Provide the (X, Y) coordinate of the cell's center where the given text is located.  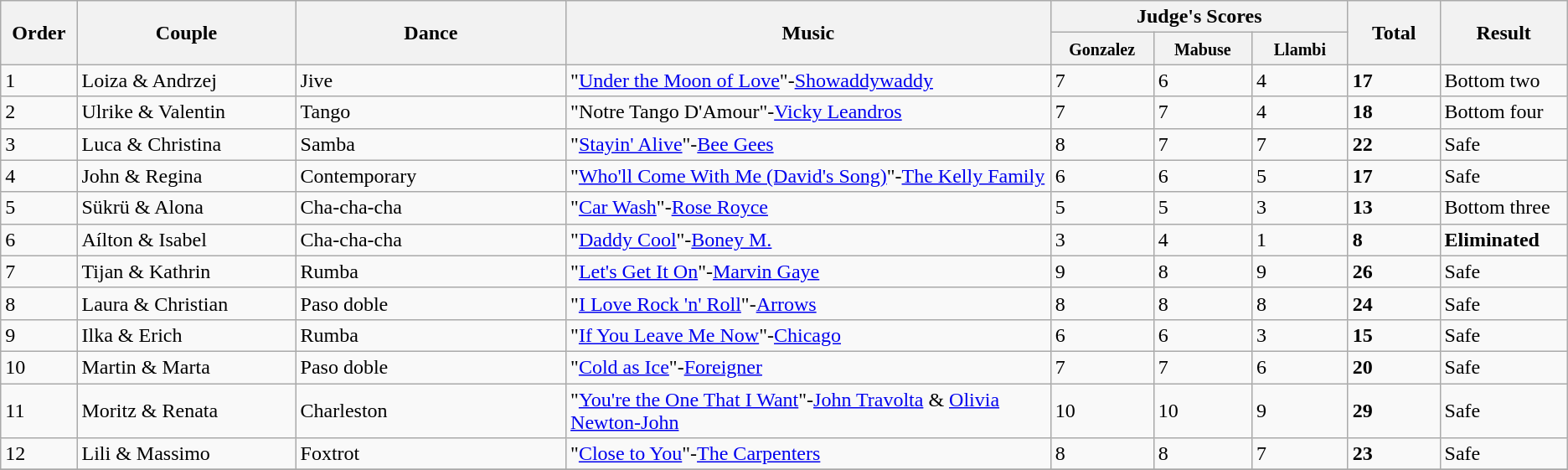
Tijan & Kathrin (186, 271)
Martin & Marta (186, 367)
Lili & Massimo (186, 454)
Tango (431, 112)
"I Love Rock 'n' Roll"-Arrows (809, 303)
Ilka & Erich (186, 335)
Luca & Christina (186, 144)
Result (1504, 33)
Moritz & Renata (186, 411)
Dance (431, 33)
Sükrü & Alona (186, 208)
"Cold as Ice"-Foreigner (809, 367)
Loiza & Andrzej (186, 80)
Judge's Scores (1199, 17)
Bottom four (1504, 112)
22 (1394, 144)
Bottom three (1504, 208)
Llambi (1300, 49)
Ulrike & Valentin (186, 112)
Samba (431, 144)
"Close to You"-The Carpenters (809, 454)
Laura & Christian (186, 303)
26 (1394, 271)
"Car Wash"-Rose Royce (809, 208)
11 (39, 411)
Bottom two (1504, 80)
15 (1394, 335)
Mabuse (1203, 49)
"If You Leave Me Now"-Chicago (809, 335)
2 (39, 112)
Aílton & Isabel (186, 240)
"You're the One That I Want"-John Travolta & Olivia Newton-John (809, 411)
John & Regina (186, 176)
Order (39, 33)
Eliminated (1504, 240)
"Under the Moon of Love"-Showaddywaddy (809, 80)
12 (39, 454)
"Stayin' Alive"-Bee Gees (809, 144)
"Who'll Come With Me (David's Song)"-The Kelly Family (809, 176)
Charleston (431, 411)
20 (1394, 367)
Total (1394, 33)
Jive (431, 80)
Music (809, 33)
Foxtrot (431, 454)
13 (1394, 208)
18 (1394, 112)
"Let's Get It On"-Marvin Gaye (809, 271)
Couple (186, 33)
"Notre Tango D'Amour"-Vicky Leandros (809, 112)
29 (1394, 411)
Contemporary (431, 176)
24 (1394, 303)
23 (1394, 454)
"Daddy Cool"-Boney M. (809, 240)
Gonzalez (1102, 49)
